Find where the given text appears and provide that cell's center as [X, Y] coordinate. 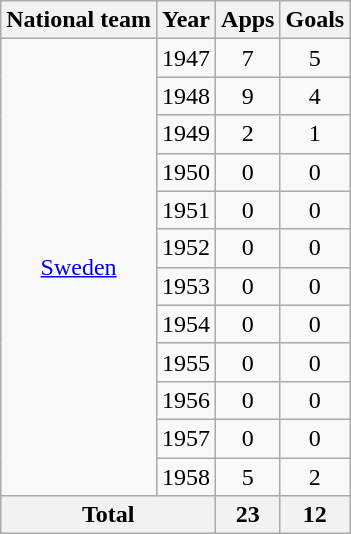
1958 [186, 477]
Goals [315, 20]
Year [186, 20]
1948 [186, 96]
Total [108, 515]
1951 [186, 210]
1 [315, 134]
4 [315, 96]
23 [248, 515]
1953 [186, 286]
Sweden [79, 268]
1952 [186, 248]
1949 [186, 134]
1950 [186, 172]
1955 [186, 362]
1956 [186, 400]
9 [248, 96]
12 [315, 515]
1947 [186, 58]
National team [79, 20]
1957 [186, 438]
1954 [186, 324]
Apps [248, 20]
7 [248, 58]
